Output the (x, y) coordinate of the center of the cell containing the given text.  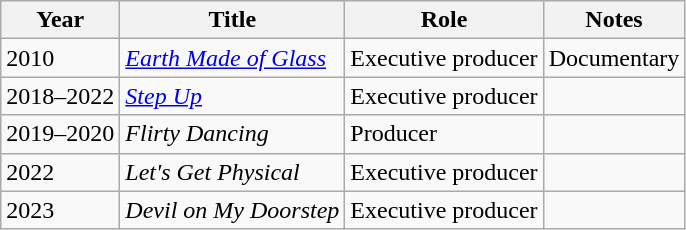
Step Up (232, 96)
2019–2020 (60, 134)
Let's Get Physical (232, 172)
Title (232, 20)
Flirty Dancing (232, 134)
2010 (60, 58)
Notes (614, 20)
2023 (60, 210)
Documentary (614, 58)
Role (444, 20)
2022 (60, 172)
2018–2022 (60, 96)
Earth Made of Glass (232, 58)
Year (60, 20)
Devil on My Doorstep (232, 210)
Producer (444, 134)
